Provide the [x, y] coordinate of the cell's center where the given text is located.  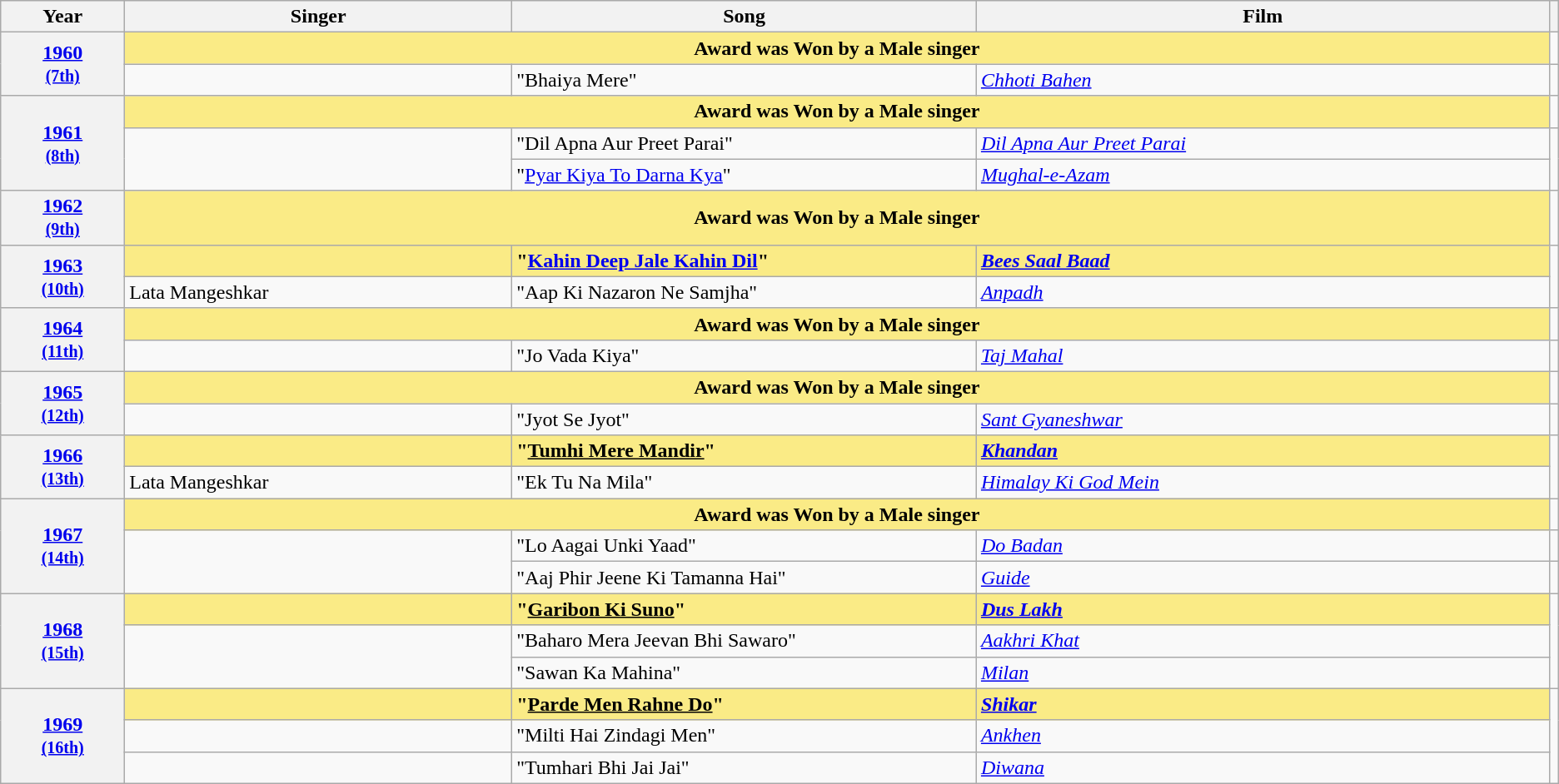
1961(8th) [63, 143]
Diwana [1263, 767]
Milan [1263, 672]
"Pyar Kiya To Darna Kya" [745, 175]
"Jyot Se Jyot" [745, 419]
1966(13th) [63, 467]
Aakhri Khat [1263, 641]
1962(9th) [63, 218]
Khandan [1263, 451]
"Baharo Mera Jeevan Bhi Sawaro" [745, 641]
Mughal-e-Azam [1263, 175]
1965(12th) [63, 403]
Guide [1263, 578]
Shikar [1263, 704]
"Dil Apna Aur Preet Parai" [745, 143]
Sant Gyaneshwar [1263, 419]
"Ek Tu Na Mila" [745, 483]
1964(11th) [63, 340]
Anpadh [1263, 292]
"Milti Hai Zindagi Men" [745, 736]
"Lo Aagai Unki Yaad" [745, 546]
1960(7th) [63, 64]
"Tumhari Bhi Jai Jai" [745, 767]
Himalay Ki God Mein [1263, 483]
Year [63, 17]
1963(10th) [63, 276]
1968(15th) [63, 641]
"Jo Vada Kiya" [745, 355]
1967(14th) [63, 546]
"Garibon Ki Suno" [745, 609]
"Kahin Deep Jale Kahin Dil" [745, 261]
"Aaj Phir Jeene Ki Tamanna Hai" [745, 578]
Ankhen [1263, 736]
Dus Lakh [1263, 609]
1969(16th) [63, 736]
Bees Saal Baad [1263, 261]
Film [1263, 17]
Chhoti Bahen [1263, 80]
"Sawan Ka Mahina" [745, 672]
"Tumhi Mere Mandir" [745, 451]
"Aap Ki Nazaron Ne Samjha" [745, 292]
Singer [318, 17]
"Bhaiya Mere" [745, 80]
Taj Mahal [1263, 355]
Dil Apna Aur Preet Parai [1263, 143]
Do Badan [1263, 546]
"Parde Men Rahne Do" [745, 704]
Song [745, 17]
